Output the [x, y] coordinate of the center of the cell containing the given text.  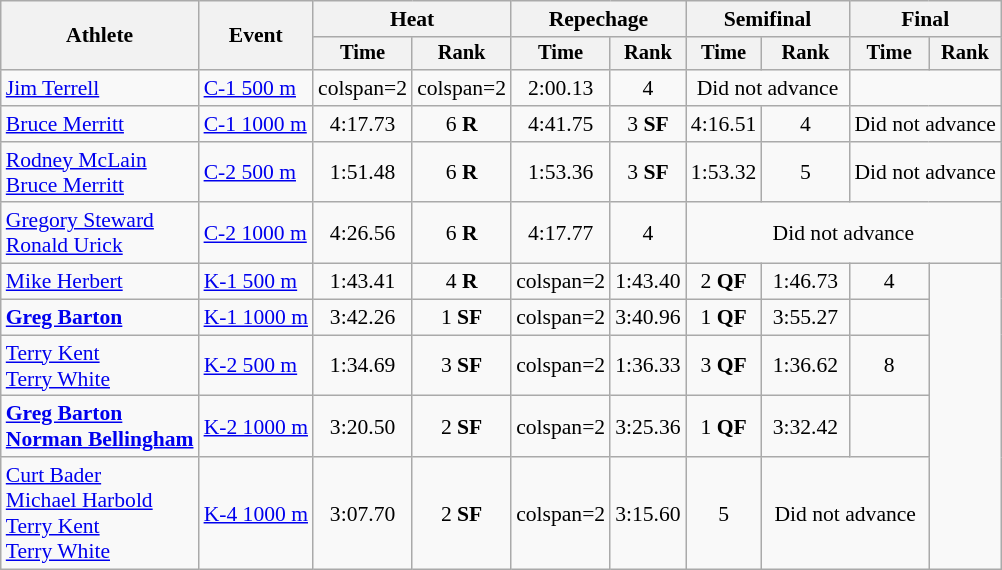
3:42.26 [362, 318]
C-2 1000 m [256, 234]
Athlete [100, 36]
Curt BaderMichael HarboldTerry KentTerry White [100, 513]
C-1 1000 m [256, 124]
1:43.40 [648, 282]
1:46.73 [805, 282]
Jim Terrell [100, 88]
Terry KentTerry White [100, 366]
K-1 1000 m [256, 318]
Rodney McLainBruce Merritt [100, 172]
Semifinal [768, 19]
3:20.50 [362, 426]
C-2 500 m [256, 172]
4:26.56 [362, 234]
Heat [412, 19]
1:51.48 [362, 172]
Gregory StewardRonald Urick [100, 234]
1:34.69 [362, 366]
4:41.75 [560, 124]
Final [925, 19]
1:36.62 [805, 366]
3:15.60 [648, 513]
2 QF [724, 282]
Event [256, 36]
4:17.73 [362, 124]
3:40.96 [648, 318]
1:43.41 [362, 282]
K-1 500 m [256, 282]
K-2 1000 m [256, 426]
K-4 1000 m [256, 513]
8 [889, 366]
3:55.27 [805, 318]
K-2 500 m [256, 366]
Bruce Merritt [100, 124]
3 QF [724, 366]
Repechage [598, 19]
3:07.70 [362, 513]
4 R [462, 282]
Greg BartonNorman Bellingham [100, 426]
1:53.36 [560, 172]
C-1 500 m [256, 88]
1 SF [462, 318]
2:00.13 [560, 88]
3:32.42 [805, 426]
4:16.51 [724, 124]
4:17.77 [560, 234]
Mike Herbert [100, 282]
1:36.33 [648, 366]
Greg Barton [100, 318]
3:25.36 [648, 426]
1:53.32 [724, 172]
